Detect which cell encompasses the target text, then output its [X, Y] center coordinate. 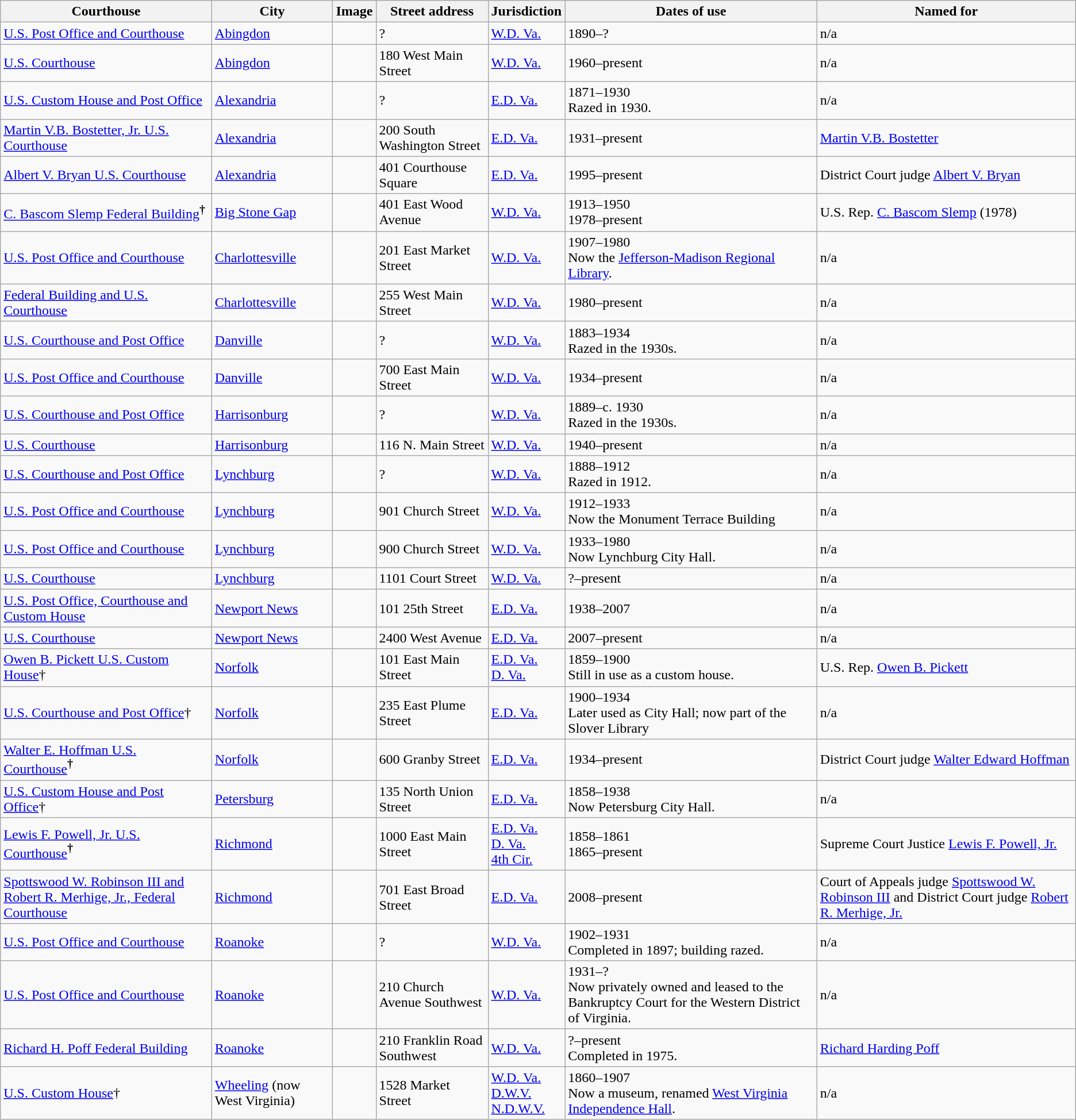
1931–present [691, 138]
201 East Market Street [432, 257]
600 Granby Street [432, 760]
District Court judge Walter Edward Hoffman [946, 760]
Street address [432, 11]
1900–1934Later used as City Hall; now part of the Slover Library [691, 713]
1980–present [691, 302]
U.S. Custom House and Post Office† [106, 799]
?–presentCompleted in 1975. [691, 1048]
City [272, 11]
?–present [691, 579]
1000 East Main Street [432, 844]
Dates of use [691, 11]
235 East Plume Street [432, 713]
901 Church Street [432, 511]
Walter E. Hoffman U.S. Courthouse† [106, 760]
900 Church Street [432, 549]
1858–1938Now Petersburg City Hall. [691, 799]
Richard H. Poff Federal Building [106, 1048]
Supreme Court Justice Lewis F. Powell, Jr. [946, 844]
2400 West Avenue [432, 638]
1890–? [691, 33]
Named for [946, 11]
255 West Main Street [432, 302]
1101 Court Street [432, 579]
1907–1980Now the Jefferson-Madison Regional Library. [691, 257]
401 East Wood Avenue [432, 213]
U.S. Custom House and Post Office [106, 100]
Martin V.B. Bostetter, Jr. U.S. Courthouse [106, 138]
401 Courthouse Square [432, 175]
Martin V.B. Bostetter [946, 138]
1859–1900Still in use as a custom house. [691, 668]
1871–1930Razed in 1930. [691, 100]
Image [354, 11]
1940–present [691, 444]
700 East Main Street [432, 377]
Petersburg [272, 799]
Jurisdiction [527, 11]
District Court judge Albert V. Bryan [946, 175]
Federal Building and U.S. Courthouse [106, 302]
1933–1980Now Lynchburg City Hall. [691, 549]
180 West Main Street [432, 63]
200 South Washington Street [432, 138]
E.D. Va.D. Va. [527, 668]
E.D. Va.D. Va.4th Cir. [527, 844]
135 North Union Street [432, 799]
1938–2007 [691, 608]
2008–present [691, 897]
Lewis F. Powell, Jr. U.S. Courthouse† [106, 844]
1528 Market Street [432, 1093]
U.S. Courthouse and Post Office† [106, 713]
1902–1931Completed in 1897; building razed. [691, 942]
U.S. Custom House† [106, 1093]
116 N. Main Street [432, 444]
U.S. Post Office, Courthouse and Custom House [106, 608]
C. Bascom Slemp Federal Building† [106, 213]
U.S. Rep. C. Bascom Slemp (1978) [946, 213]
1888–1912Razed in 1912. [691, 475]
1912–1933Now the Monument Terrace Building [691, 511]
1883–1934Razed in the 1930s. [691, 340]
Albert V. Bryan U.S. Courthouse [106, 175]
Richard Harding Poff [946, 1048]
Courthouse [106, 11]
2007–present [691, 638]
101 East Main Street [432, 668]
1913–19501978–present [691, 213]
Spottswood W. Robinson III and Robert R. Merhige, Jr., Federal Courthouse [106, 897]
101 25th Street [432, 608]
210 Franklin Road Southwest [432, 1048]
Court of Appeals judge Spottswood W. Robinson III and District Court judge Robert R. Merhige, Jr. [946, 897]
Owen B. Pickett U.S. Custom House† [106, 668]
U.S. Rep. Owen B. Pickett [946, 668]
1858–18611865–present [691, 844]
1860–1907Now a museum, renamed West Virginia Independence Hall. [691, 1093]
1931–?Now privately owned and leased to the Bankruptcy Court for the Western District of Virginia. [691, 995]
1995–present [691, 175]
Big Stone Gap [272, 213]
210 Church Avenue Southwest [432, 995]
Wheeling (now West Virginia) [272, 1093]
W.D. Va.D.W.V.N.D.W.V. [527, 1093]
1960–present [691, 63]
701 East Broad Street [432, 897]
1889–c. 1930Razed in the 1930s. [691, 415]
